Identify which cell holds the provided text, then report its (x, y) central coordinate. 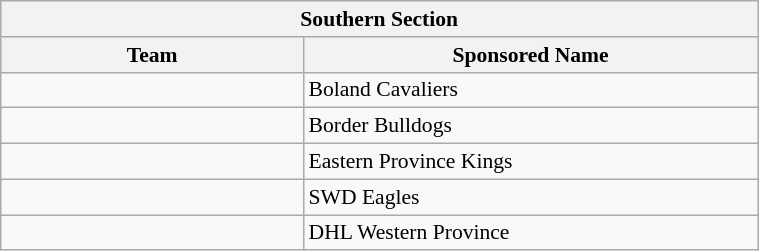
DHL Western Province (530, 233)
Border Bulldogs (530, 126)
SWD Eagles (530, 197)
Southern Section (380, 19)
Boland Cavaliers (530, 90)
Sponsored Name (530, 55)
Eastern Province Kings (530, 162)
Team (152, 55)
